Scan for the cell matching the given text and deliver its [x, y] coordinate at center. 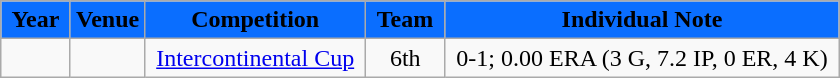
Team [406, 20]
Year [36, 20]
Competition [256, 20]
0-1; 0.00 ERA (3 G, 7.2 IP, 0 ER, 4 K) [642, 58]
Intercontinental Cup [256, 58]
6th [406, 58]
Individual Note [642, 20]
Venue [107, 20]
